Detect which cell encompasses the target text, then output its [x, y] center coordinate. 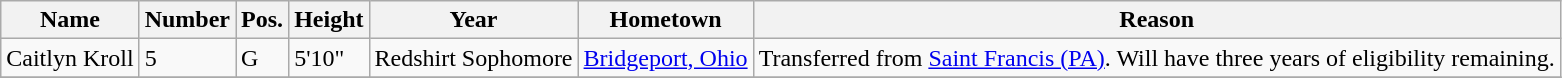
Redshirt Sophomore [474, 58]
Height [329, 20]
5'10" [329, 58]
Pos. [262, 20]
Name [70, 20]
Caitlyn Kroll [70, 58]
5 [187, 58]
Bridgeport, Ohio [666, 58]
Hometown [666, 20]
G [262, 58]
Reason [1156, 20]
Year [474, 20]
Transferred from Saint Francis (PA). Will have three years of eligibility remaining. [1156, 58]
Number [187, 20]
